From the cell containing the given text, extract its center point as (x, y) coordinate. 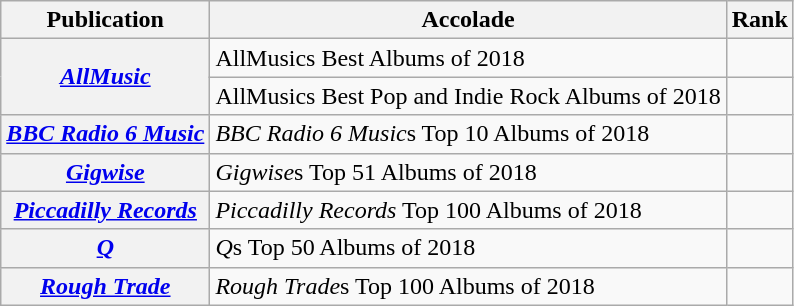
AllMusics Best Albums of 2018 (468, 58)
Q (106, 248)
AllMusic (106, 77)
Rough Trade (106, 286)
Piccadilly Records Top 100 Albums of 2018 (468, 210)
BBC Radio 6 Music (106, 134)
Publication (106, 20)
Gigwise (106, 172)
Gigwises Top 51 Albums of 2018 (468, 172)
Rough Trades Top 100 Albums of 2018 (468, 286)
Piccadilly Records (106, 210)
Qs Top 50 Albums of 2018 (468, 248)
AllMusics Best Pop and Indie Rock Albums of 2018 (468, 96)
BBC Radio 6 Musics Top 10 Albums of 2018 (468, 134)
Rank (760, 20)
Accolade (468, 20)
